Determine the [X, Y] coordinate at the center of the cell enclosing the given text.  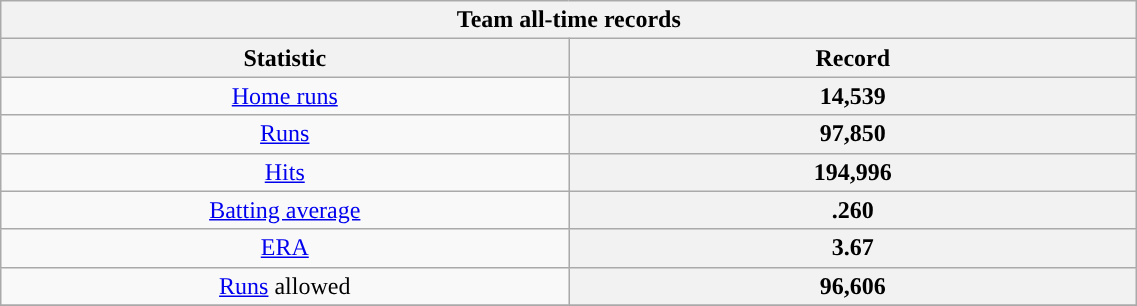
ERA [285, 248]
Runs [285, 134]
Runs allowed [285, 286]
Record [853, 58]
97,850 [853, 134]
96,606 [853, 286]
Batting average [285, 210]
Statistic [285, 58]
194,996 [853, 172]
14,539 [853, 96]
Team all-time records [569, 20]
Hits [285, 172]
Home runs [285, 96]
3.67 [853, 248]
.260 [853, 210]
